Return the [x, y] coordinate for the center point of the cell that contains the specified text.  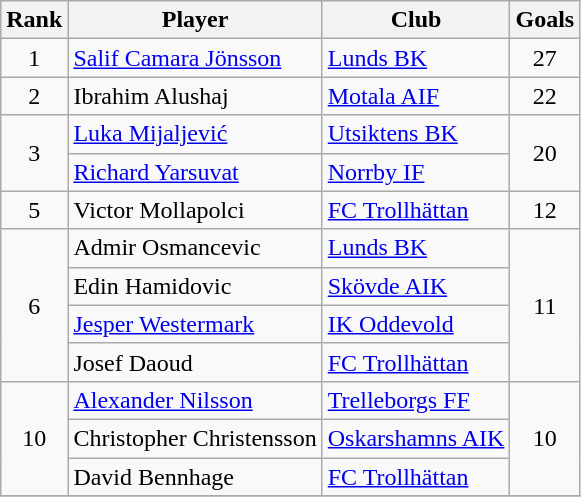
Motala AIF [416, 96]
Club [416, 20]
22 [545, 96]
Admir Osmancevic [195, 248]
Norrby IF [416, 172]
Jesper Westermark [195, 324]
6 [34, 305]
Alexander Nilsson [195, 400]
2 [34, 96]
Goals [545, 20]
Salif Camara Jönsson [195, 58]
Victor Mollapolci [195, 210]
Skövde AIK [416, 286]
Trelleborgs FF [416, 400]
Utsiktens BK [416, 134]
20 [545, 153]
Luka Mijaljević [195, 134]
5 [34, 210]
27 [545, 58]
11 [545, 305]
1 [34, 58]
Player [195, 20]
Ibrahim Alushaj [195, 96]
Oskarshamns AIK [416, 438]
Rank [34, 20]
Edin Hamidovic [195, 286]
12 [545, 210]
3 [34, 153]
Richard Yarsuvat [195, 172]
IK Oddevold [416, 324]
Josef Daoud [195, 362]
Christopher Christensson [195, 438]
David Bennhage [195, 477]
